Find where the given text appears and provide that cell's center as [x, y] coordinate. 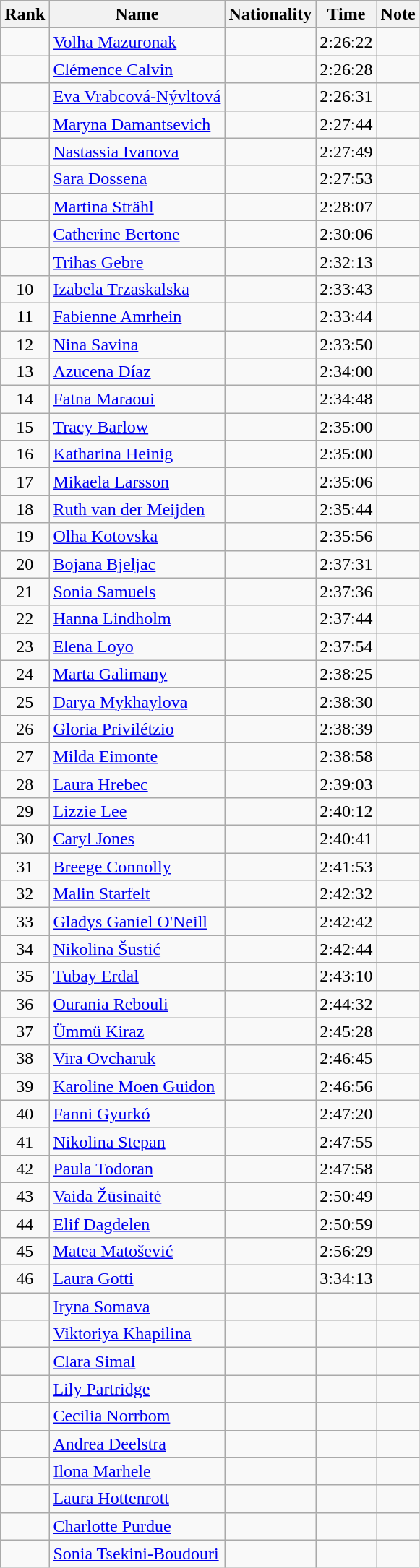
Bojana Bjeljac [137, 564]
Karoline Moen Guidon [137, 1086]
34 [25, 949]
Ruth van der Meijden [137, 509]
2:35:44 [346, 509]
Viktoriya Khapilina [137, 1334]
2:32:13 [346, 261]
44 [25, 1224]
3:34:13 [346, 1279]
Clémence Calvin [137, 69]
Maryna Damantsevich [137, 124]
Katharina Heinig [137, 454]
31 [25, 867]
Volha Mazuronak [137, 42]
Ourania Rebouli [137, 1004]
2:43:10 [346, 976]
2:38:39 [346, 729]
Mikaela Larsson [137, 482]
2:44:32 [346, 1004]
19 [25, 537]
30 [25, 839]
2:38:30 [346, 701]
27 [25, 756]
2:34:00 [346, 372]
2:45:28 [346, 1031]
40 [25, 1114]
Darya Mykhaylova [137, 701]
2:27:53 [346, 179]
2:46:56 [346, 1086]
2:37:36 [346, 592]
2:50:49 [346, 1196]
Trihas Gebre [137, 261]
Malin Starfelt [137, 894]
28 [25, 784]
2:47:58 [346, 1169]
Milda Eimonte [137, 756]
Martina Strähl [137, 207]
37 [25, 1031]
Iryna Somava [137, 1307]
14 [25, 399]
Matea Matošević [137, 1252]
Izabela Trzaskalska [137, 289]
32 [25, 894]
20 [25, 564]
Catherine Bertone [137, 234]
12 [25, 345]
Nikolina Stepan [137, 1141]
Cecilia Norrbom [137, 1416]
2:42:32 [346, 894]
Fabienne Amrhein [137, 316]
16 [25, 454]
Clara Simal [137, 1361]
23 [25, 646]
46 [25, 1279]
Marta Galimany [137, 674]
Fatna Maraoui [137, 399]
Breege Connolly [137, 867]
2:34:48 [346, 399]
Eva Vrabcová-Nývltová [137, 97]
Sonia Samuels [137, 592]
Time [346, 14]
Fanni Gyurkó [137, 1114]
2:56:29 [346, 1252]
Tracy Barlow [137, 427]
Rank [25, 14]
Charlotte Purdue [137, 1526]
36 [25, 1004]
Olha Kotovska [137, 537]
2:33:44 [346, 316]
Note [398, 14]
17 [25, 482]
Sara Dossena [137, 179]
38 [25, 1059]
2:37:31 [346, 564]
Gloria Privilétzio [137, 729]
2:50:59 [346, 1224]
2:28:07 [346, 207]
Sonia Tsekini-Boudouri [137, 1554]
18 [25, 509]
25 [25, 701]
29 [25, 812]
13 [25, 372]
2:27:44 [346, 124]
Vira Ovcharuk [137, 1059]
2:40:12 [346, 812]
Lizzie Lee [137, 812]
2:26:31 [346, 97]
2:26:28 [346, 69]
2:38:58 [346, 756]
Nastassia Ivanova [137, 152]
2:39:03 [346, 784]
42 [25, 1169]
Vaida Žūsinaitė [137, 1196]
Nikolina Šustić [137, 949]
2:35:56 [346, 537]
2:33:50 [346, 345]
Nina Savina [137, 345]
2:35:06 [346, 482]
39 [25, 1086]
2:42:42 [346, 922]
11 [25, 316]
Gladys Ganiel O'Neill [137, 922]
Lily Partridge [137, 1389]
41 [25, 1141]
Caryl Jones [137, 839]
Andrea Deelstra [137, 1444]
2:30:06 [346, 234]
33 [25, 922]
Nationality [270, 14]
2:42:44 [346, 949]
35 [25, 976]
24 [25, 674]
Laura Gotti [137, 1279]
26 [25, 729]
2:26:22 [346, 42]
2:47:20 [346, 1114]
2:37:44 [346, 619]
2:46:45 [346, 1059]
Laura Hrebec [137, 784]
22 [25, 619]
2:33:43 [346, 289]
2:38:25 [346, 674]
Ilona Marhele [137, 1471]
Hanna Lindholm [137, 619]
Laura Hottenrott [137, 1499]
Elena Loyo [137, 646]
Elif Dagdelen [137, 1224]
Tubay Erdal [137, 976]
2:47:55 [346, 1141]
Azucena Díaz [137, 372]
15 [25, 427]
43 [25, 1196]
Name [137, 14]
2:40:41 [346, 839]
45 [25, 1252]
Paula Todoran [137, 1169]
Ümmü Kiraz [137, 1031]
10 [25, 289]
2:27:49 [346, 152]
2:41:53 [346, 867]
2:37:54 [346, 646]
21 [25, 592]
